Provide the [x, y] coordinate of the cell's center where the given text is located.  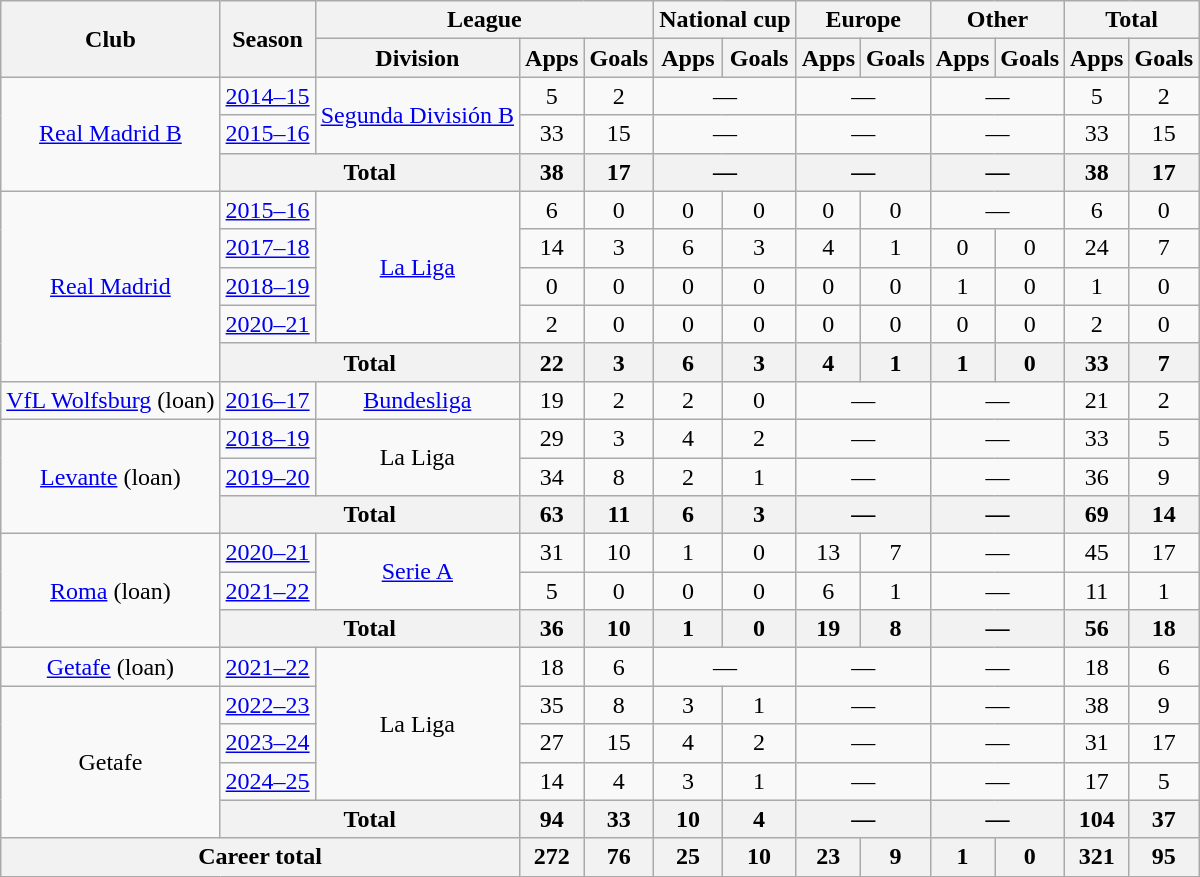
Career total [260, 857]
76 [619, 857]
National cup [725, 20]
Other [997, 20]
29 [552, 438]
Europe [863, 20]
95 [1164, 857]
272 [552, 857]
2022–23 [268, 705]
2017–18 [268, 248]
Getafe (loan) [110, 667]
23 [828, 857]
56 [1097, 629]
69 [1097, 515]
2019–20 [268, 477]
22 [552, 362]
104 [1097, 819]
League [484, 20]
Real Madrid B [110, 134]
Segunda División B [417, 115]
Season [268, 39]
Getafe [110, 762]
27 [552, 743]
35 [552, 705]
Bundesliga [417, 400]
63 [552, 515]
VfL Wolfsburg (loan) [110, 400]
2014–15 [268, 96]
24 [1097, 248]
Club [110, 39]
2024–25 [268, 781]
321 [1097, 857]
Levante (loan) [110, 476]
34 [552, 477]
2016–17 [268, 400]
Roma (loan) [110, 591]
Division [417, 58]
Serie A [417, 572]
25 [688, 857]
45 [1097, 553]
37 [1164, 819]
Real Madrid [110, 286]
2023–24 [268, 743]
13 [828, 553]
94 [552, 819]
21 [1097, 400]
